Locate the cell with the specified text and output its [x, y] center coordinate. 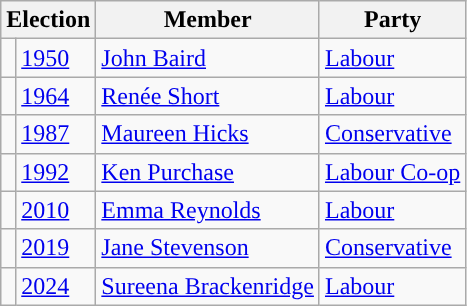
Member [208, 20]
Party [392, 20]
Ken Purchase [208, 172]
1964 [56, 96]
Renée Short [208, 96]
John Baird [208, 58]
Labour Co-op [392, 172]
Emma Reynolds [208, 210]
Election [48, 20]
1992 [56, 172]
1950 [56, 58]
2024 [56, 286]
Maureen Hicks [208, 134]
1987 [56, 134]
2010 [56, 210]
Jane Stevenson [208, 248]
Sureena Brackenridge [208, 286]
2019 [56, 248]
